For the text-containing cell, return its midpoint in [x, y] coordinate format. 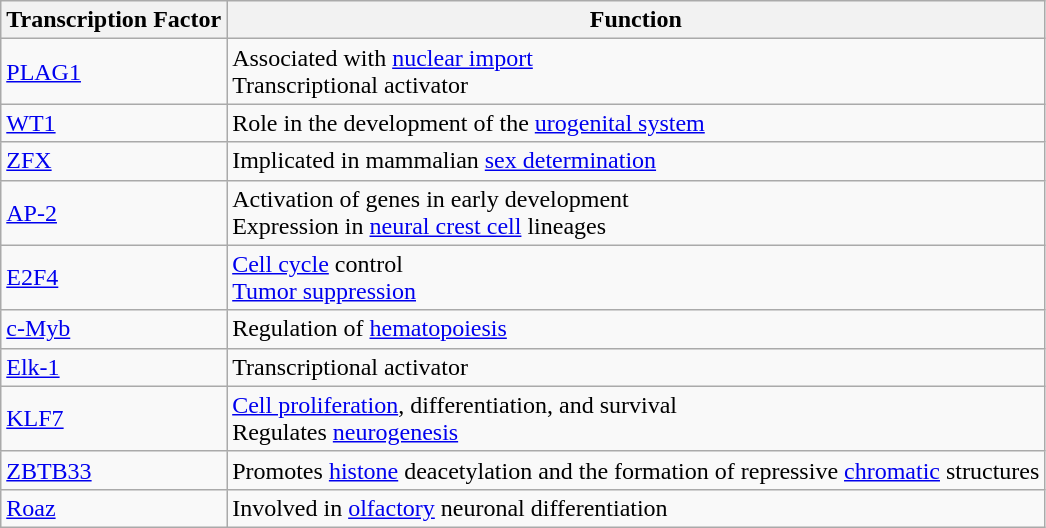
Roaz [114, 508]
Regulation of hematopoiesis [636, 329]
Implicated in mammalian sex determination [636, 161]
Cell cycle controlTumor suppression [636, 278]
Function [636, 20]
Involved in olfactory neuronal differentiation [636, 508]
Cell proliferation, differentiation, and survivalRegulates neurogenesis [636, 418]
Activation of genes in early developmentExpression in neural crest cell lineages [636, 212]
KLF7 [114, 418]
PLAG1 [114, 72]
WT1 [114, 123]
c-Myb [114, 329]
Promotes histone deacetylation and the formation of repressive chromatic structures [636, 470]
Elk-1 [114, 367]
Transcriptional activator [636, 367]
Role in the development of the urogenital system [636, 123]
Transcription Factor [114, 20]
Associated with nuclear importTranscriptional activator [636, 72]
ZBTB33 [114, 470]
E2F4 [114, 278]
AP-2 [114, 212]
ZFX [114, 161]
